Scan for the cell matching the given text and deliver its (x, y) coordinate at center. 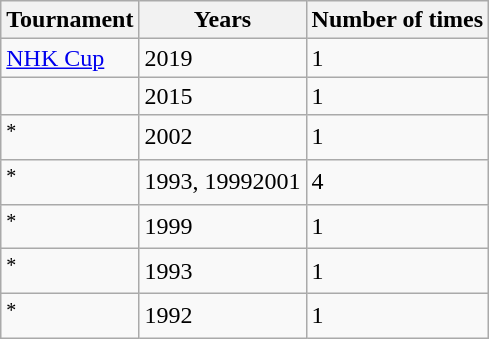
2015 (222, 96)
1993, 19992001 (222, 182)
1993 (222, 272)
NHK Cup (70, 58)
1999 (222, 226)
2002 (222, 138)
1992 (222, 316)
Tournament (70, 20)
2019 (222, 58)
4 (398, 182)
Years (222, 20)
Number of times (398, 20)
